Find where the given text appears and provide that cell's center as (X, Y) coordinate. 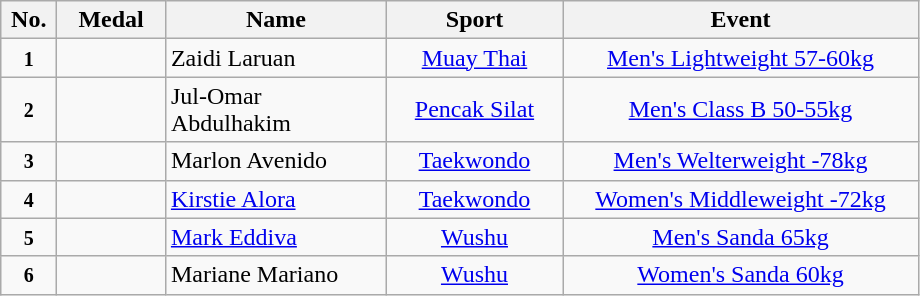
5 (29, 237)
1 (29, 58)
6 (29, 275)
Event (740, 20)
Sport (474, 20)
Medal (112, 20)
Men's Welterweight -78kg (740, 161)
No. (29, 20)
Name (276, 20)
Men's Lightweight 57-60kg (740, 58)
Women's Middleweight -72kg (740, 199)
Zaidi Laruan (276, 58)
2 (29, 110)
Jul-Omar Abdulhakim (276, 110)
Kirstie Alora (276, 199)
Mark Eddiva (276, 237)
Men's Sanda 65kg (740, 237)
Pencak Silat (474, 110)
Muay Thai (474, 58)
Men's Class B 50-55kg (740, 110)
Women's Sanda 60kg (740, 275)
4 (29, 199)
3 (29, 161)
Mariane Mariano (276, 275)
Marlon Avenido (276, 161)
